Return the (X, Y) coordinate for the center point of the cell that contains the specified text.  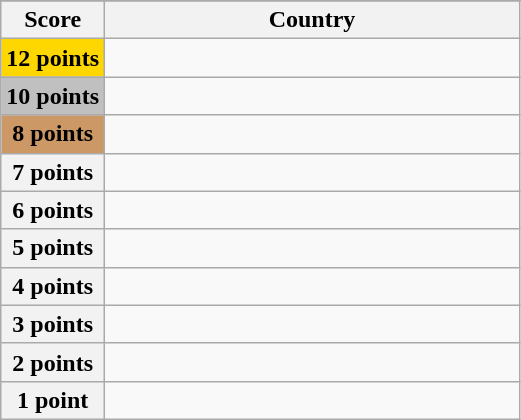
1 point (53, 400)
5 points (53, 248)
12 points (53, 58)
4 points (53, 286)
6 points (53, 210)
10 points (53, 96)
3 points (53, 324)
Country (312, 20)
2 points (53, 362)
7 points (53, 172)
Score (53, 20)
8 points (53, 134)
